Scan for the cell matching the given text and deliver its (X, Y) coordinate at center. 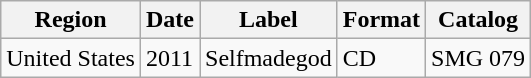
United States (71, 58)
2011 (170, 58)
Selfmadegod (269, 58)
Label (269, 20)
CD (381, 58)
Catalog (478, 20)
SMG 079 (478, 58)
Format (381, 20)
Region (71, 20)
Date (170, 20)
